Capture the cell that displays the provided text and extract its (X, Y) central coordinate. 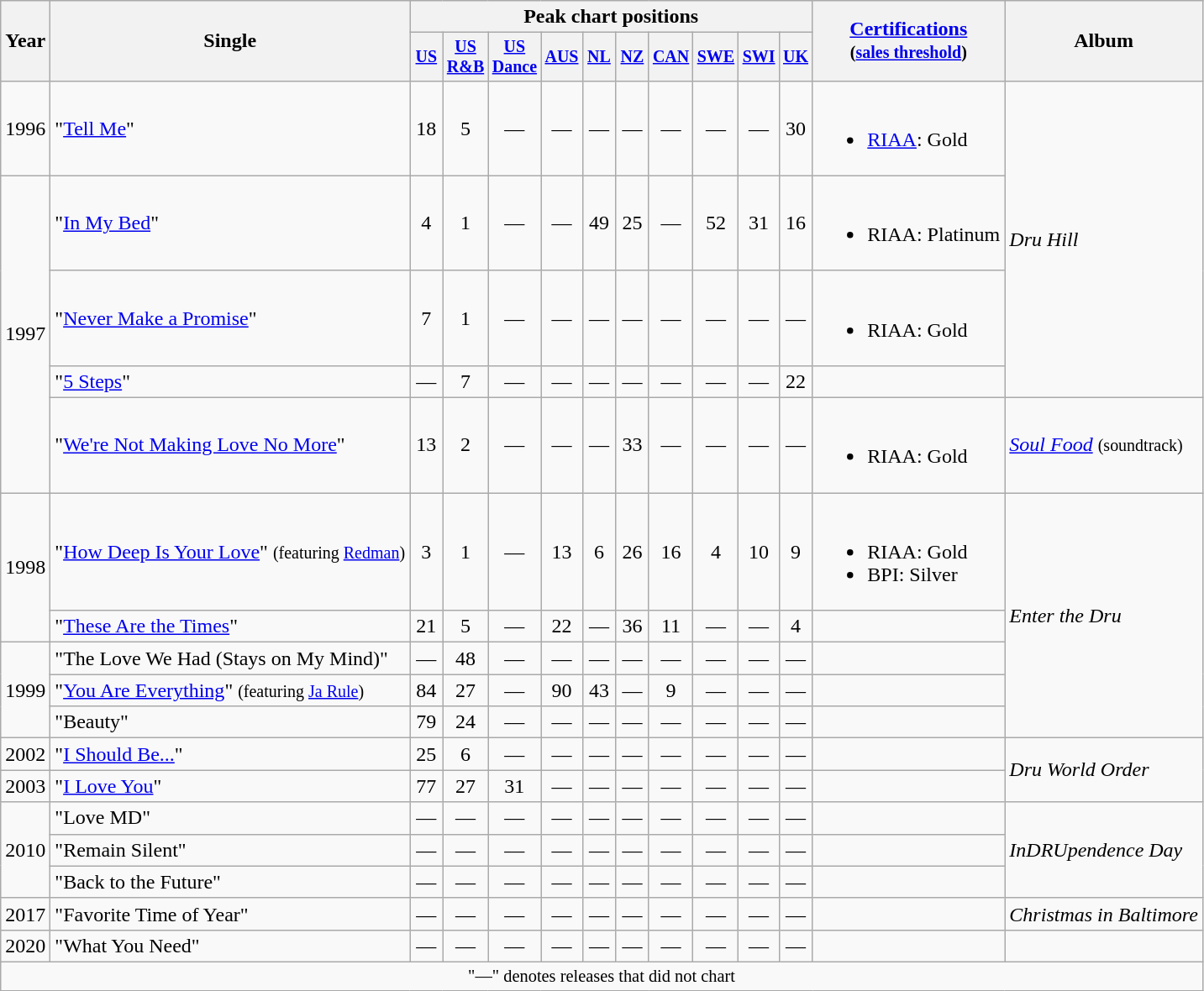
1999 (25, 690)
2017 (25, 914)
"5 Steps" (230, 381)
CAN (670, 57)
NL (598, 57)
RIAA: GoldBPI: Silver (909, 552)
48 (465, 658)
"Tell Me" (230, 128)
AUS (561, 57)
"We're Not Making Love No More" (230, 445)
43 (598, 690)
Enter the Dru (1104, 616)
2010 (25, 850)
2 (465, 445)
"What You Need" (230, 946)
"I Should Be..." (230, 754)
Certifications(sales threshold) (909, 41)
1997 (25, 334)
"How Deep Is Your Love" (featuring Redman) (230, 552)
77 (427, 786)
1996 (25, 128)
"The Love We Had (Stays on My Mind)" (230, 658)
33 (632, 445)
2020 (25, 946)
"In My Bed" (230, 223)
18 (427, 128)
1998 (25, 568)
"Love MD" (230, 818)
Year (25, 41)
Album (1104, 41)
2002 (25, 754)
10 (759, 552)
NZ (632, 57)
Single (230, 41)
Dru World Order (1104, 770)
Christmas in Baltimore (1104, 914)
52 (716, 223)
Soul Food (soundtrack) (1104, 445)
"You Are Everything" (featuring Ja Rule) (230, 690)
3 (427, 552)
US Dance (514, 57)
90 (561, 690)
"Remain Silent" (230, 850)
"I Love You" (230, 786)
24 (465, 722)
SWE (716, 57)
79 (427, 722)
UK (795, 57)
84 (427, 690)
30 (795, 128)
11 (670, 627)
"Back to the Future" (230, 882)
InDRUpendence Day (1104, 850)
2003 (25, 786)
US R&B (465, 57)
26 (632, 552)
"These Are the Times" (230, 627)
"—" denotes releases that did not chart (602, 976)
SWI (759, 57)
21 (427, 627)
RIAA: Platinum (909, 223)
"Beauty" (230, 722)
"Never Make a Promise" (230, 317)
US (427, 57)
Peak chart positions (612, 17)
"Favorite Time of Year" (230, 914)
Dru Hill (1104, 239)
36 (632, 627)
49 (598, 223)
